Pinpoint the cell where the given text exists, returning its [X, Y] midpoint coordinate. 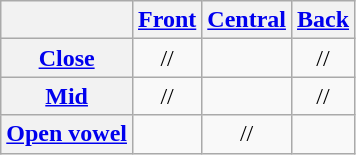
Back [322, 20]
Open vowel [67, 134]
Front [166, 20]
Mid [67, 96]
Close [67, 58]
Central [247, 20]
